Return the [X, Y] coordinate for the center point of the cell that contains the specified text.  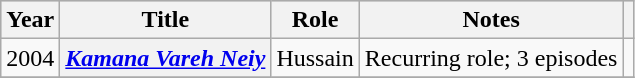
Hussain [315, 58]
Title [166, 20]
Recurring role; 3 episodes [491, 58]
Year [30, 20]
Notes [491, 20]
Role [315, 20]
2004 [30, 58]
Kamana Vareh Neiy [166, 58]
